Return [x, y] of the center of cell containing provided text 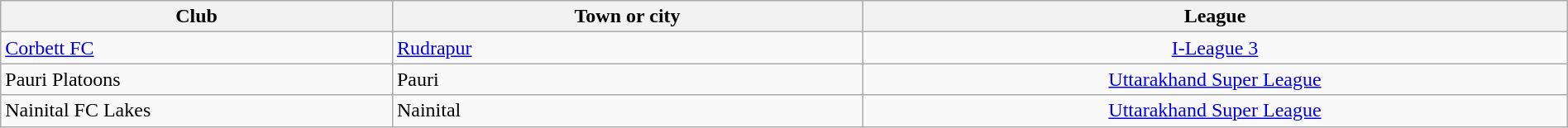
League [1216, 17]
Town or city [627, 17]
Corbett FC [197, 48]
Rudrapur [627, 48]
Nainital [627, 111]
Club [197, 17]
Pauri Platoons [197, 79]
Pauri [627, 79]
Nainital FC Lakes [197, 111]
I-League 3 [1216, 48]
